Search for the cell housing the specified text and yield its (X, Y) center coordinate. 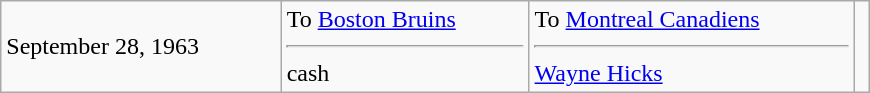
September 28, 1963 (141, 47)
To Montreal CanadiensWayne Hicks (692, 47)
To Boston Bruinscash (405, 47)
